Capture the cell that displays the provided text and extract its (x, y) central coordinate. 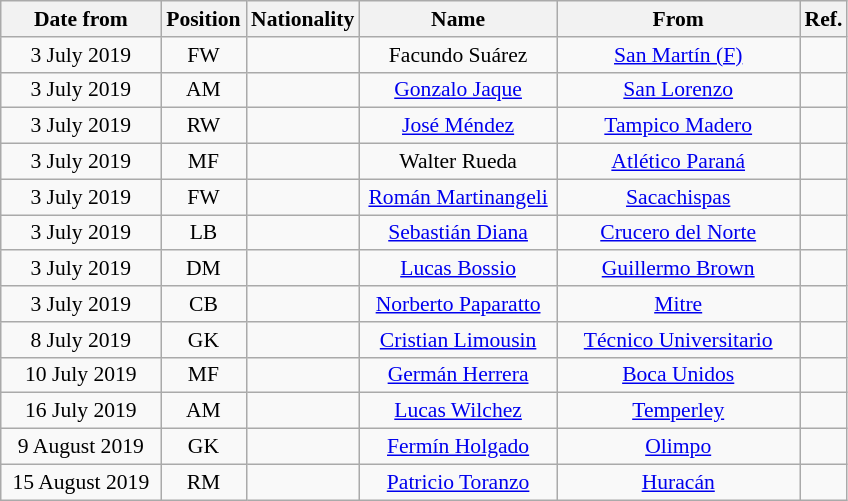
Técnico Universitario (678, 340)
Lucas Bossio (458, 269)
Position (204, 19)
LB (204, 233)
RW (204, 126)
Atlético Paraná (678, 162)
Boca Unidos (678, 375)
Tampico Madero (678, 126)
Lucas Wilchez (458, 411)
Germán Herrera (458, 375)
CB (204, 304)
Huracán (678, 482)
16 July 2019 (81, 411)
Mitre (678, 304)
8 July 2019 (81, 340)
Temperley (678, 411)
RM (204, 482)
Fermín Holgado (458, 447)
Guillermo Brown (678, 269)
Román Martinangeli (458, 197)
José Méndez (458, 126)
San Lorenzo (678, 90)
9 August 2019 (81, 447)
San Martín (F) (678, 55)
DM (204, 269)
Gonzalo Jaque (458, 90)
Walter Rueda (458, 162)
Sebastián Diana (458, 233)
Olimpo (678, 447)
15 August 2019 (81, 482)
Cristian Limousin (458, 340)
Ref. (824, 19)
Name (458, 19)
Facundo Suárez (458, 55)
Crucero del Norte (678, 233)
Sacachispas (678, 197)
From (678, 19)
Date from (81, 19)
Patricio Toranzo (458, 482)
10 July 2019 (81, 375)
Nationality (302, 19)
Norberto Paparatto (458, 304)
